Locate the cell with the specified text and output its (x, y) center coordinate. 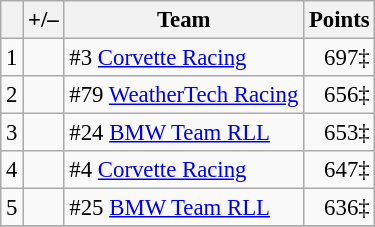
#4 Corvette Racing (184, 170)
+/– (44, 20)
Team (184, 20)
647‡ (340, 170)
3 (12, 133)
653‡ (340, 133)
Points (340, 20)
5 (12, 208)
#3 Corvette Racing (184, 58)
4 (12, 170)
636‡ (340, 208)
1 (12, 58)
2 (12, 95)
#79 WeatherTech Racing (184, 95)
697‡ (340, 58)
#25 BMW Team RLL (184, 208)
#24 BMW Team RLL (184, 133)
656‡ (340, 95)
